For the text-containing cell, return its midpoint in [x, y] coordinate format. 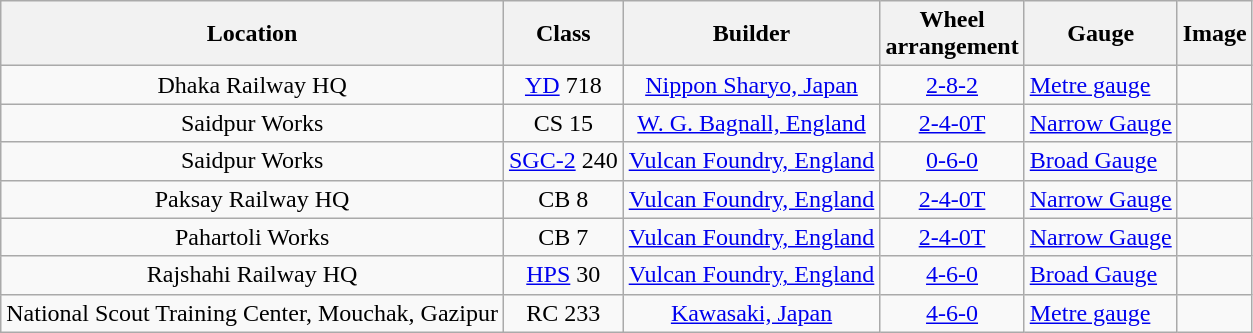
Nippon Sharyo, Japan [752, 85]
W. G. Bagnall, England [752, 123]
Kawasaki, Japan [752, 313]
HPS 30 [563, 275]
Rajshahi Railway HQ [252, 275]
Location [252, 34]
Wheelarrangement [952, 34]
SGC-2 240 [563, 161]
Pahartoli Works [252, 237]
YD 718 [563, 85]
National Scout Training Center, Mouchak, Gazipur [252, 313]
Image [1214, 34]
Builder [752, 34]
CB 7 [563, 237]
0-6-0 [952, 161]
Gauge [1100, 34]
Dhaka Railway HQ [252, 85]
CS 15 [563, 123]
RC 233 [563, 313]
CB 8 [563, 199]
Paksay Railway HQ [252, 199]
Class [563, 34]
2-8-2 [952, 85]
